Find where the given text appears and provide that cell's center as (X, Y) coordinate. 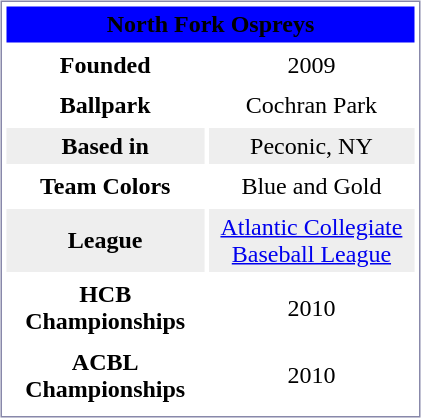
Peconic, NY (311, 146)
Team Colors (104, 186)
North Fork Ospreys (210, 24)
League (104, 240)
Founded (104, 65)
Based in (104, 146)
HCB Championships (104, 308)
Ballpark (104, 106)
Cochran Park (311, 106)
2009 (311, 65)
Blue and Gold (311, 186)
ACBL Championships (104, 376)
Atlantic Collegiate Baseball League (311, 240)
